Capture the cell that displays the provided text and extract its (X, Y) central coordinate. 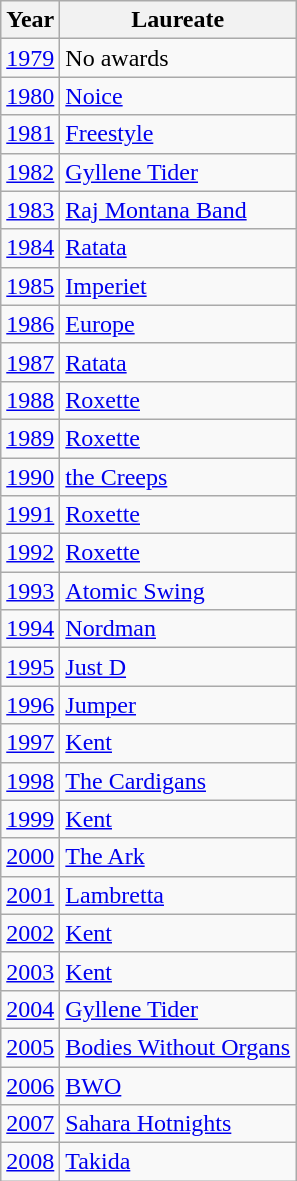
Noice (178, 96)
Jumper (178, 705)
1997 (30, 743)
1988 (30, 400)
Raj Montana Band (178, 210)
1981 (30, 134)
No awards (178, 58)
2003 (30, 971)
The Cardigans (178, 781)
2002 (30, 933)
Year (30, 20)
1982 (30, 172)
1984 (30, 248)
Europe (178, 324)
1983 (30, 210)
Takida (178, 1162)
2006 (30, 1085)
2005 (30, 1047)
Nordman (178, 629)
2007 (30, 1124)
1979 (30, 58)
BWO (178, 1085)
Imperiet (178, 286)
Atomic Swing (178, 591)
The Ark (178, 857)
1999 (30, 819)
1993 (30, 591)
2001 (30, 895)
Lambretta (178, 895)
1994 (30, 629)
1998 (30, 781)
1987 (30, 362)
1995 (30, 667)
Freestyle (178, 134)
the Creeps (178, 477)
1996 (30, 705)
1990 (30, 477)
1991 (30, 515)
Bodies Without Organs (178, 1047)
Just D (178, 667)
Sahara Hotnights (178, 1124)
1986 (30, 324)
1989 (30, 438)
2008 (30, 1162)
1985 (30, 286)
2004 (30, 1009)
1980 (30, 96)
1992 (30, 553)
Laureate (178, 20)
2000 (30, 857)
